Locate the cell with the specified text and output its [X, Y] center coordinate. 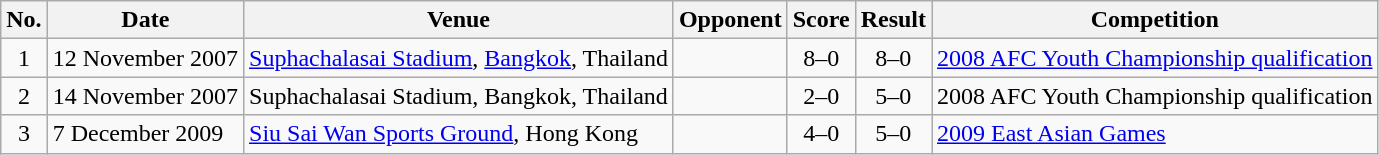
2009 East Asian Games [1155, 134]
Siu Sai Wan Sports Ground, Hong Kong [459, 134]
12 November 2007 [145, 58]
3 [24, 134]
Venue [459, 20]
2 [24, 96]
4–0 [821, 134]
Score [821, 20]
No. [24, 20]
Competition [1155, 20]
Result [893, 20]
2–0 [821, 96]
Date [145, 20]
Opponent [730, 20]
7 December 2009 [145, 134]
1 [24, 58]
14 November 2007 [145, 96]
